Identify which cell holds the provided text, then report its (X, Y) central coordinate. 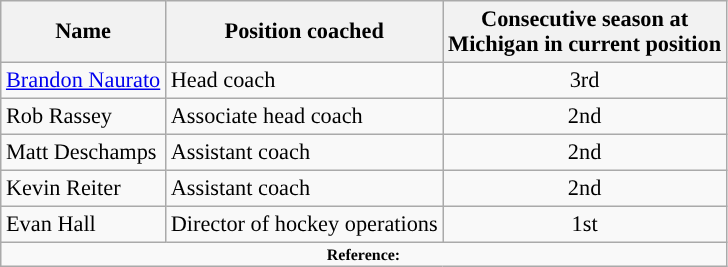
Evan Hall (84, 224)
Matt Deschamps (84, 152)
Head coach (304, 80)
Director of hockey operations (304, 224)
Brandon Naurato (84, 80)
Associate head coach (304, 116)
3rd (584, 80)
Name (84, 32)
Rob Rassey (84, 116)
Position coached (304, 32)
Reference: (364, 254)
Kevin Reiter (84, 188)
Consecutive season atMichigan in current position (584, 32)
1st (584, 224)
